Find where the given text appears and provide that cell's center as (X, Y) coordinate. 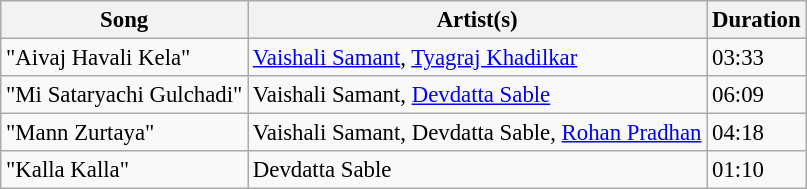
Vaishali Samant, Tyagraj Khadilkar (478, 58)
"Kalla Kalla" (124, 170)
Duration (756, 20)
Song (124, 20)
"Aivaj Havali Kela" (124, 58)
04:18 (756, 133)
"Mi Sataryachi Gulchadi" (124, 95)
Vaishali Samant, Devdatta Sable (478, 95)
03:33 (756, 58)
Vaishali Samant, Devdatta Sable, Rohan Pradhan (478, 133)
06:09 (756, 95)
01:10 (756, 170)
Artist(s) (478, 20)
Devdatta Sable (478, 170)
"Mann Zurtaya" (124, 133)
